Return the (X, Y) coordinate for the center point of the cell that contains the specified text.  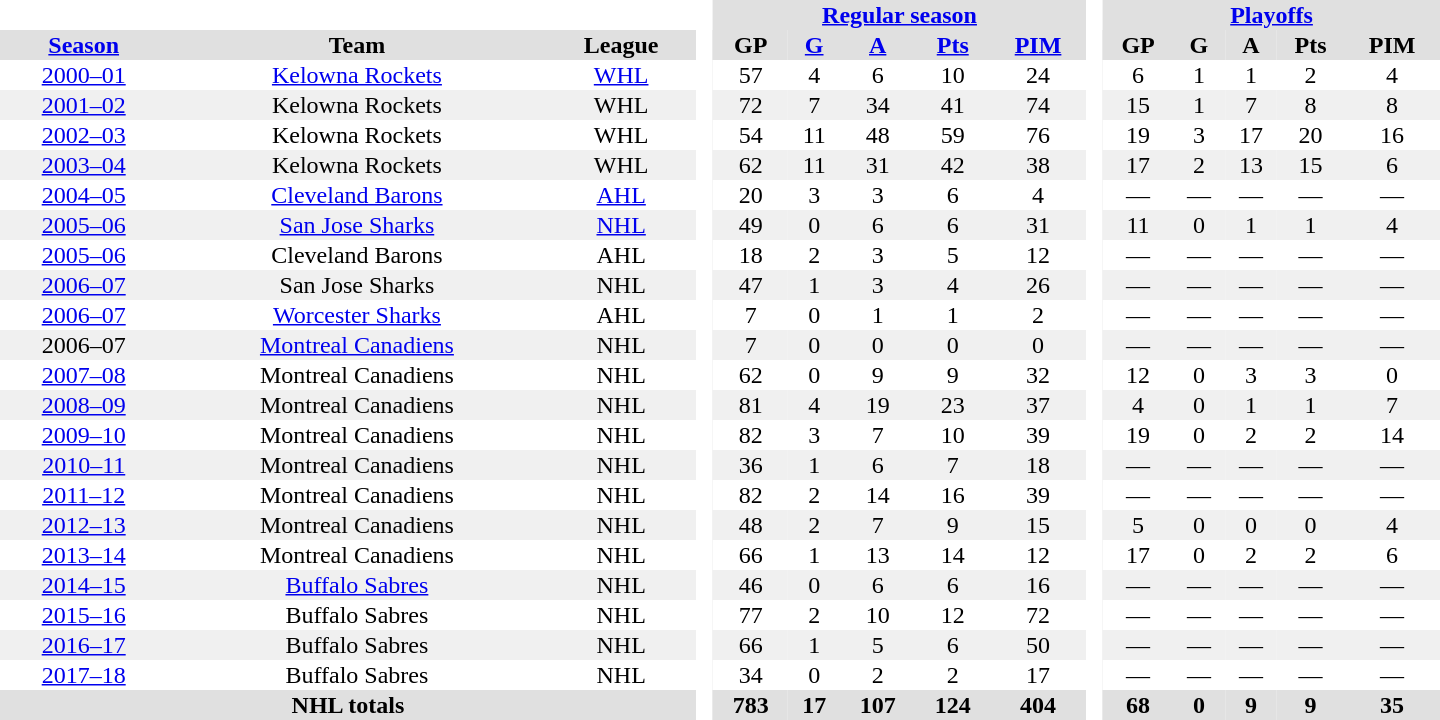
Season (84, 45)
2004–05 (84, 195)
68 (1138, 705)
26 (1038, 285)
2017–18 (84, 675)
59 (952, 135)
47 (750, 285)
League (620, 45)
76 (1038, 135)
74 (1038, 105)
2010–11 (84, 465)
54 (750, 135)
57 (750, 75)
783 (750, 705)
404 (1038, 705)
2014–15 (84, 585)
107 (878, 705)
77 (750, 615)
124 (952, 705)
49 (750, 225)
2003–04 (84, 165)
37 (1038, 405)
Playoffs (1272, 15)
2002–03 (84, 135)
2012–13 (84, 525)
2000–01 (84, 75)
2013–14 (84, 555)
2011–12 (84, 495)
36 (750, 465)
2016–17 (84, 645)
Regular season (900, 15)
2009–10 (84, 435)
42 (952, 165)
Team (356, 45)
2015–16 (84, 615)
81 (750, 405)
38 (1038, 165)
24 (1038, 75)
46 (750, 585)
2007–08 (84, 375)
35 (1392, 705)
2008–09 (84, 405)
50 (1038, 645)
Worcester Sharks (356, 315)
41 (952, 105)
23 (952, 405)
NHL totals (348, 705)
2001–02 (84, 105)
32 (1038, 375)
